Output the (X, Y) coordinate of the center of the cell containing the given text.  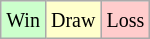
Loss (126, 20)
Draw (72, 20)
Win (24, 20)
